Detect which cell encompasses the target text, then output its [X, Y] center coordinate. 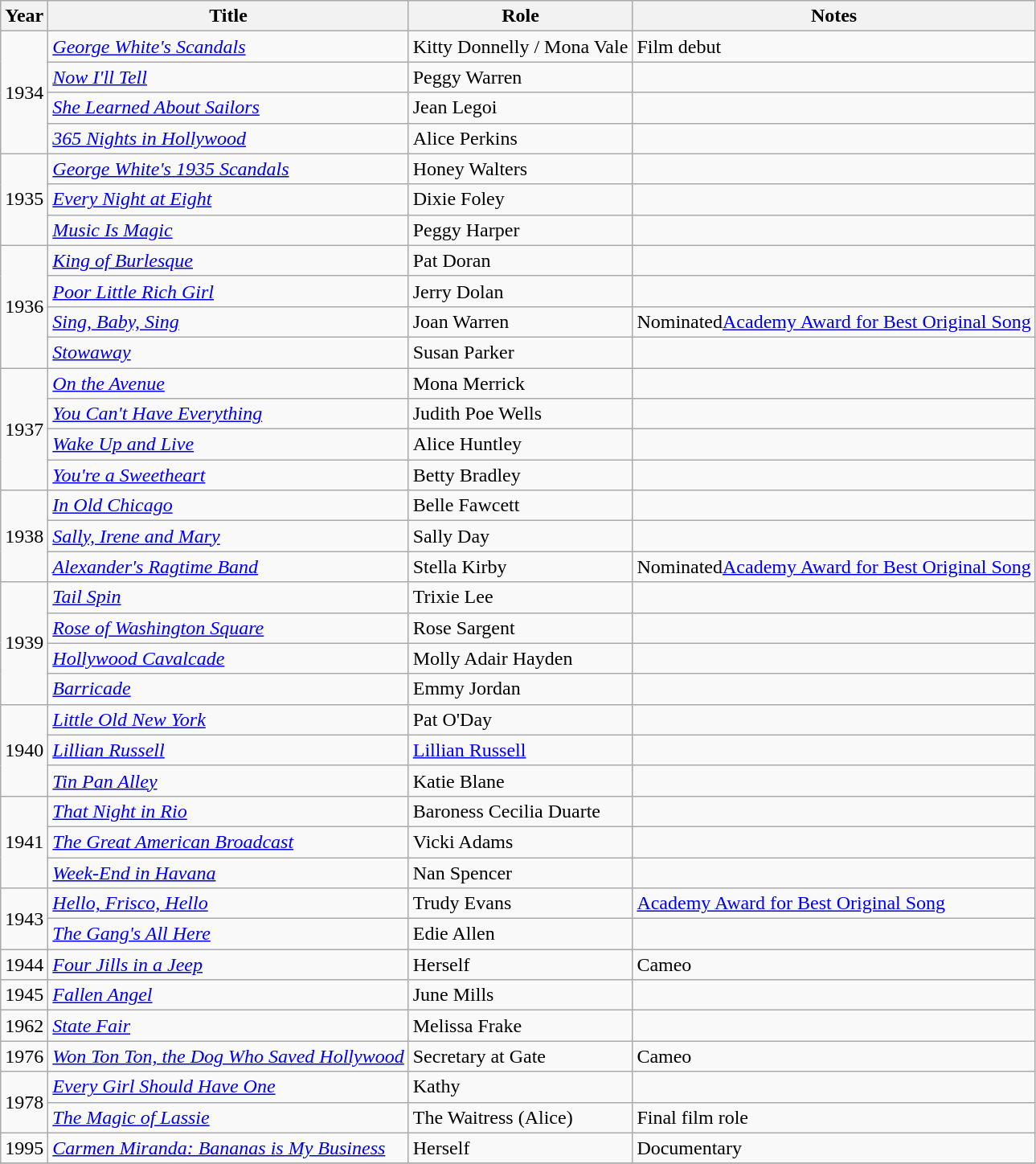
Emmy Jordan [521, 689]
The Great American Broadcast [228, 842]
1995 [24, 1148]
George White's 1935 Scandals [228, 169]
She Learned About Sailors [228, 108]
Joan Warren [521, 322]
Now I'll Tell [228, 77]
Peggy Warren [521, 77]
Belle Fawcett [521, 506]
Judith Poe Wells [521, 414]
Poor Little Rich Girl [228, 291]
That Night in Rio [228, 811]
Molly Adair Hayden [521, 658]
Jerry Dolan [521, 291]
Sing, Baby, Sing [228, 322]
The Waitress (Alice) [521, 1117]
The Gang's All Here [228, 934]
1939 [24, 643]
June Mills [521, 995]
1945 [24, 995]
Title [228, 16]
1944 [24, 965]
Honey Walters [521, 169]
On the Avenue [228, 383]
1936 [24, 306]
Tail Spin [228, 597]
1934 [24, 92]
Four Jills in a Jeep [228, 965]
Carmen Miranda: Bananas is My Business [228, 1148]
Music Is Magic [228, 230]
Every Night at Eight [228, 199]
Sally, Irene and Mary [228, 536]
Vicki Adams [521, 842]
Katie Blane [521, 781]
Year [24, 16]
Fallen Angel [228, 995]
Jean Legoi [521, 108]
1940 [24, 750]
Dixie Foley [521, 199]
Stowaway [228, 352]
Barricade [228, 689]
Nan Spencer [521, 872]
Pat Doran [521, 260]
Wake Up and Live [228, 445]
Film debut [834, 47]
State Fair [228, 1026]
King of Burlesque [228, 260]
Alice Huntley [521, 445]
Final film role [834, 1117]
Kathy [521, 1087]
Academy Award for Best Original Song [834, 904]
1937 [24, 429]
Alice Perkins [521, 138]
Week-End in Havana [228, 872]
Pat O'Day [521, 719]
You're a Sweetheart [228, 475]
The Magic of Lassie [228, 1117]
Kitty Donnelly / Mona Vale [521, 47]
Role [521, 16]
You Can't Have Everything [228, 414]
In Old Chicago [228, 506]
Hollywood Cavalcade [228, 658]
Trudy Evans [521, 904]
Documentary [834, 1148]
1978 [24, 1102]
Rose Sargent [521, 628]
Sally Day [521, 536]
1943 [24, 919]
Hello, Frisco, Hello [228, 904]
Secretary at Gate [521, 1056]
1941 [24, 842]
Edie Allen [521, 934]
1935 [24, 199]
Baroness Cecilia Duarte [521, 811]
1976 [24, 1056]
Won Ton Ton, the Dog Who Saved Hollywood [228, 1056]
George White's Scandals [228, 47]
Alexander's Ragtime Band [228, 567]
Mona Merrick [521, 383]
1938 [24, 536]
Melissa Frake [521, 1026]
Little Old New York [228, 719]
Every Girl Should Have One [228, 1087]
Stella Kirby [521, 567]
Tin Pan Alley [228, 781]
1962 [24, 1026]
Susan Parker [521, 352]
Trixie Lee [521, 597]
Notes [834, 16]
Rose of Washington Square [228, 628]
365 Nights in Hollywood [228, 138]
Betty Bradley [521, 475]
Peggy Harper [521, 230]
